Detect which cell encompasses the target text, then output its [X, Y] center coordinate. 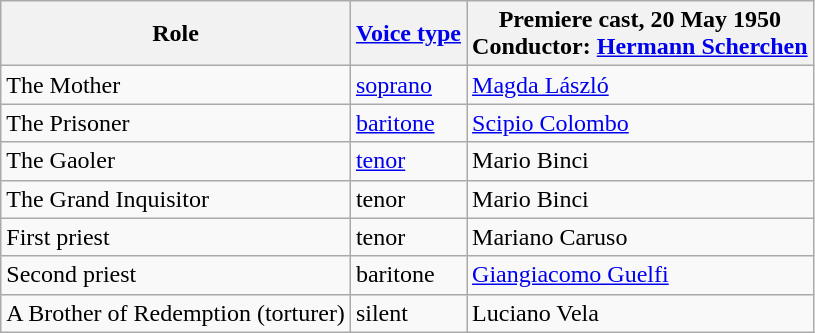
The Grand Inquisitor [176, 199]
The Mother [176, 85]
soprano [408, 85]
Scipio Colombo [640, 123]
Role [176, 34]
Premiere cast, 20 May 1950Conductor: Hermann Scherchen [640, 34]
silent [408, 313]
The Gaoler [176, 161]
Second priest [176, 275]
Luciano Vela [640, 313]
The Prisoner [176, 123]
Voice type [408, 34]
Giangiacomo Guelfi [640, 275]
First priest [176, 237]
Mariano Caruso [640, 237]
A Brother of Redemption (torturer) [176, 313]
Magda László [640, 85]
